Detect which cell encompasses the target text, then output its (X, Y) center coordinate. 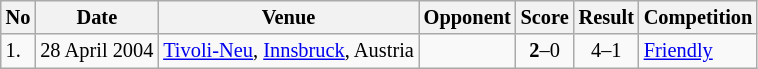
Date (96, 17)
Friendly (698, 51)
28 April 2004 (96, 51)
4–1 (606, 51)
2–0 (545, 51)
Opponent (468, 17)
Venue (288, 17)
Tivoli-Neu, Innsbruck, Austria (288, 51)
1. (18, 51)
Competition (698, 17)
No (18, 17)
Score (545, 17)
Result (606, 17)
